Provide the (x, y) coordinate of the cell's center where the given text is located.  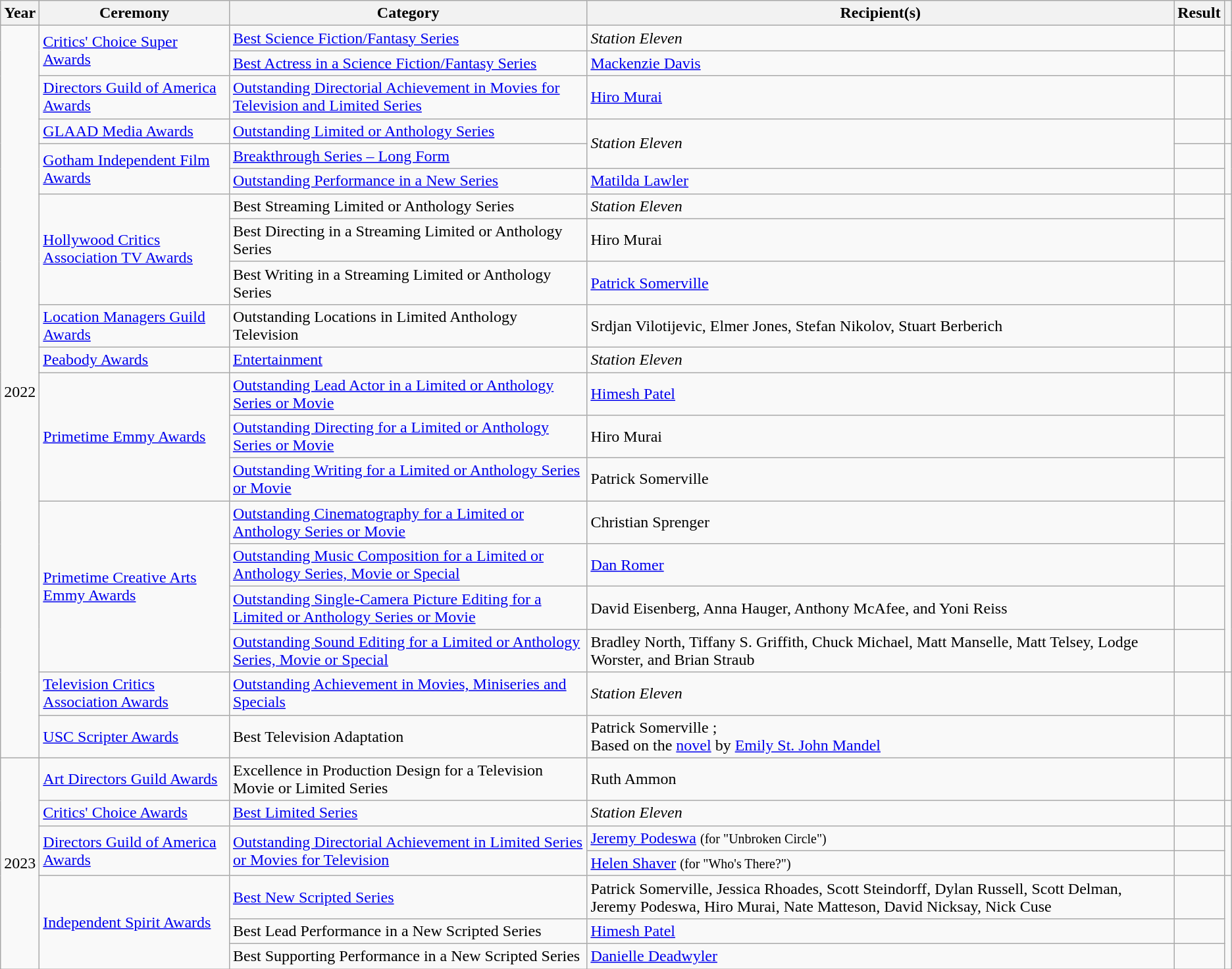
Excellence in Production Design for a Television Movie or Limited Series (408, 779)
Best Television Adaptation (408, 736)
Outstanding Directorial Achievement in Movies for Television and Limited Series (408, 97)
Helen Shaver (for "Who's There?") (881, 863)
Best Lead Performance in a New Scripted Series (408, 931)
Matilda Lawler (881, 181)
Outstanding Achievement in Movies, Miniseries and Specials (408, 694)
Outstanding Directorial Achievement in Limited Series or Movies for Television (408, 851)
Best New Scripted Series (408, 897)
USC Scripter Awards (134, 736)
Art Directors Guild Awards (134, 779)
Result (1199, 13)
Christian Sprenger (881, 523)
Recipient(s) (881, 13)
Best Streaming Limited or Anthology Series (408, 206)
Category (408, 13)
Outstanding Lead Actor in a Limited or Anthology Series or Movie (408, 394)
Jeremy Podeswa (for "Unbroken Circle") (881, 838)
Location Managers Guild Awards (134, 325)
2023 (20, 863)
Outstanding Sound Editing for a Limited or Anthology Series, Movie or Special (408, 650)
Best Directing in a Streaming Limited or Anthology Series (408, 240)
Best Actress in a Science Fiction/Fantasy Series (408, 63)
Bradley North, Tiffany S. Griffith, Chuck Michael, Matt Manselle, Matt Telsey, Lodge Worster, and Brian Straub (881, 650)
Outstanding Directing for a Limited or Anthology Series or Movie (408, 437)
Critics' Choice Super Awards (134, 51)
Srdjan Vilotijevic, Elmer Jones, Stefan Nikolov, Stuart Berberich (881, 325)
Year (20, 13)
Best Limited Series (408, 813)
GLAAD Media Awards (134, 131)
David Eisenberg, Anna Hauger, Anthony McAfee, and Yoni Reiss (881, 608)
Peabody Awards (134, 359)
Patrick Somerville ; Based on the novel by Emily St. John Mandel (881, 736)
Outstanding Music Composition for a Limited or Anthology Series, Movie or Special (408, 565)
Ruth Ammon (881, 779)
Outstanding Locations in Limited Anthology Television (408, 325)
Entertainment (408, 359)
Mackenzie Davis (881, 63)
Primetime Emmy Awards (134, 437)
Outstanding Writing for a Limited or Anthology Series or Movie (408, 479)
2022 (20, 392)
Outstanding Single-Camera Picture Editing for a Limited or Anthology Series or Movie (408, 608)
Dan Romer (881, 565)
Best Science Fiction/Fantasy Series (408, 38)
Best Writing in a Streaming Limited or Anthology Series (408, 283)
Television Critics Association Awards (134, 694)
Ceremony (134, 13)
Outstanding Limited or Anthology Series (408, 131)
Outstanding Performance in a New Series (408, 181)
Danielle Deadwyler (881, 956)
Hollywood Critics Association TV Awards (134, 249)
Gotham Independent Film Awards (134, 169)
Best Supporting Performance in a New Scripted Series (408, 956)
Critics' Choice Awards (134, 813)
Breakthrough Series – Long Form (408, 156)
Independent Spirit Awards (134, 922)
Primetime Creative Arts Emmy Awards (134, 587)
Outstanding Cinematography for a Limited or Anthology Series or Movie (408, 523)
